Extract the (X, Y) coordinate from the center of the cell holding the provided text.  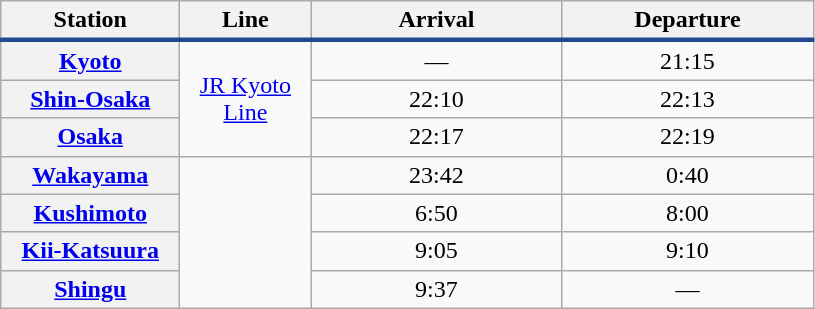
Line (246, 21)
JR Kyoto Line (246, 98)
Arrival (436, 21)
21:15 (688, 60)
Station (90, 21)
Shin-Osaka (90, 99)
22:13 (688, 99)
23:42 (436, 175)
0:40 (688, 175)
9:37 (436, 289)
9:05 (436, 251)
8:00 (688, 213)
Kyoto (90, 60)
22:10 (436, 99)
Shingu (90, 289)
22:17 (436, 137)
22:19 (688, 137)
9:10 (688, 251)
Wakayama (90, 175)
Kii-Katsuura (90, 251)
Osaka (90, 137)
Departure (688, 21)
Kushimoto (90, 213)
6:50 (436, 213)
